Provide the [x, y] coordinate of the cell's center where the given text is located.  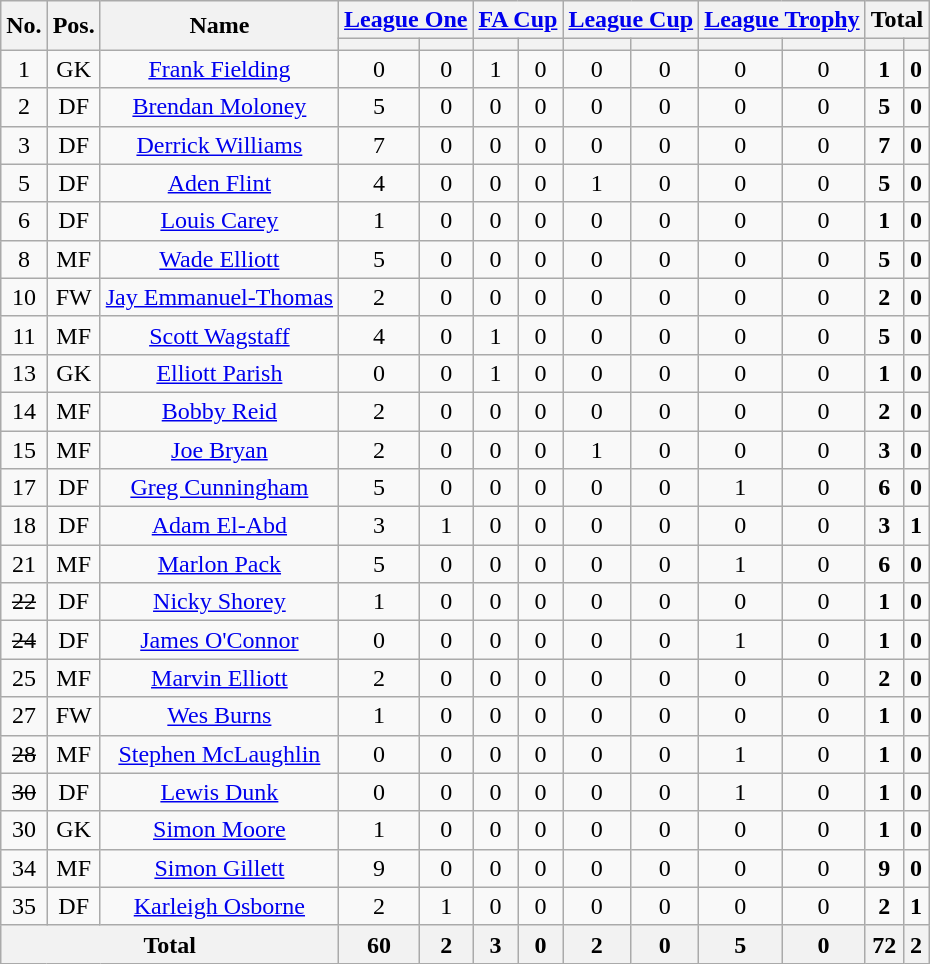
Bobby Reid [219, 411]
Lewis Dunk [219, 792]
Derrick Williams [219, 145]
8 [24, 259]
Marlon Pack [219, 564]
24 [24, 640]
Brendan Moloney [219, 107]
Frank Fielding [219, 69]
35 [24, 906]
Greg Cunningham [219, 488]
Marvin Elliott [219, 678]
Elliott Parish [219, 373]
Nicky Shorey [219, 602]
Joe Bryan [219, 449]
Jay Emmanuel-Thomas [219, 297]
18 [24, 526]
Aden Flint [219, 183]
15 [24, 449]
Karleigh Osborne [219, 906]
Wes Burns [219, 716]
Adam El-Abd [219, 526]
Stephen McLaughlin [219, 754]
72 [884, 944]
25 [24, 678]
11 [24, 335]
Simon Moore [219, 830]
10 [24, 297]
League Trophy [782, 20]
Name [219, 26]
FA Cup [518, 20]
14 [24, 411]
No. [24, 26]
Scott Wagstaff [219, 335]
13 [24, 373]
22 [24, 602]
17 [24, 488]
34 [24, 868]
28 [24, 754]
League One [406, 20]
James O'Connor [219, 640]
27 [24, 716]
60 [380, 944]
21 [24, 564]
Simon Gillett [219, 868]
Louis Carey [219, 221]
Wade Elliott [219, 259]
Pos. [74, 26]
League Cup [631, 20]
